Find where the given text appears and provide that cell's center as [X, Y] coordinate. 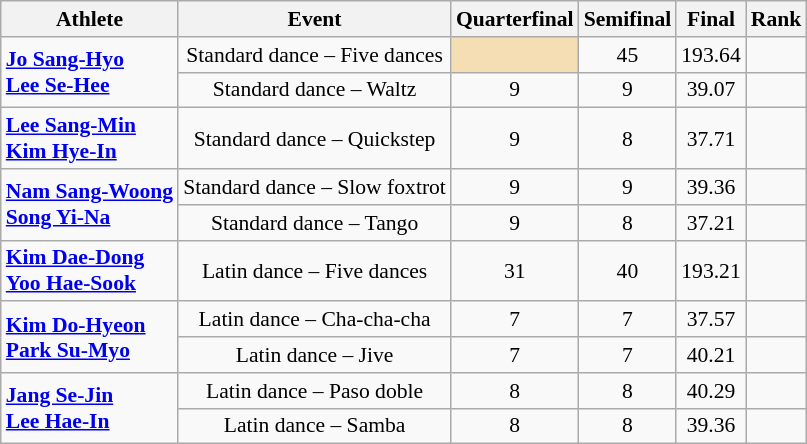
Latin dance – Jive [314, 355]
Kim Do-Hyeon Park Su-Myo [90, 338]
40 [628, 270]
37.21 [710, 223]
Semifinal [628, 19]
Latin dance – Samba [314, 426]
Standard dance – Quickstep [314, 138]
40.21 [710, 355]
Standard dance – Waltz [314, 90]
193.64 [710, 55]
Final [710, 19]
37.57 [710, 320]
Latin dance – Five dances [314, 270]
Rank [776, 19]
Latin dance – Paso doble [314, 391]
Standard dance – Five dances [314, 55]
Lee Sang-Min Kim Hye-In [90, 138]
Latin dance – Cha-cha-cha [314, 320]
Athlete [90, 19]
Jang Se-Jin Lee Hae-In [90, 408]
31 [515, 270]
40.29 [710, 391]
39.07 [710, 90]
Event [314, 19]
193.21 [710, 270]
Jo Sang-Hyo Lee Se-Hee [90, 72]
Quarterfinal [515, 19]
37.71 [710, 138]
Kim Dae-Dong Yoo Hae-Sook [90, 270]
Standard dance – Slow foxtrot [314, 187]
45 [628, 55]
Standard dance – Tango [314, 223]
Nam Sang-Woong Song Yi-Na [90, 204]
